Identify which cell holds the provided text, then report its (X, Y) central coordinate. 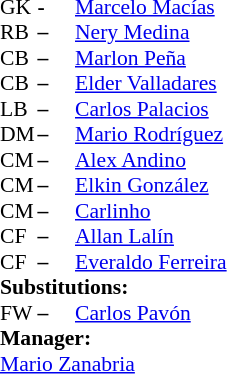
Carlos Pavón (151, 313)
Substitutions: (114, 287)
Alex Andino (151, 160)
Elkin González (151, 185)
LB (19, 109)
Carlos Palacios (151, 109)
Allan Lalín (151, 237)
DM (19, 135)
FW (19, 313)
Manager: (114, 339)
Everaldo Ferreira (151, 262)
Mario Rodríguez (151, 135)
Marlon Peña (151, 58)
Nery Medina (151, 33)
RB (19, 33)
Elder Valladares (151, 83)
Carlinho (151, 211)
